For the text-containing cell, return its midpoint in [X, Y] coordinate format. 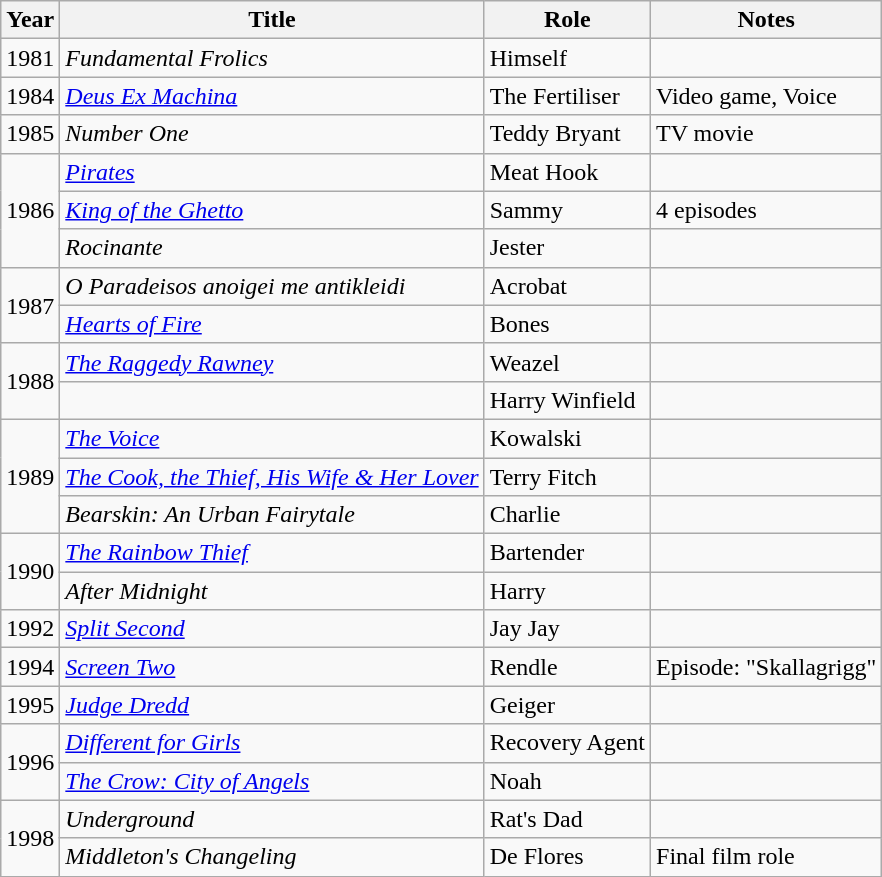
TV movie [766, 134]
Screen Two [272, 667]
4 episodes [766, 210]
1989 [30, 476]
The Raggedy Rawney [272, 362]
1994 [30, 667]
Final film role [766, 857]
1998 [30, 838]
Split Second [272, 629]
King of the Ghetto [272, 210]
The Fertiliser [567, 96]
Meat Hook [567, 172]
1984 [30, 96]
Jay Jay [567, 629]
1996 [30, 762]
1986 [30, 210]
Bearskin: An Urban Fairytale [272, 515]
Acrobat [567, 286]
Hearts of Fire [272, 324]
Noah [567, 781]
Different for Girls [272, 743]
1992 [30, 629]
Rocinante [272, 248]
Number One [272, 134]
Judge Dredd [272, 705]
Fundamental Frolics [272, 58]
Rendle [567, 667]
Rat's Dad [567, 819]
Himself [567, 58]
Notes [766, 20]
1995 [30, 705]
1985 [30, 134]
1988 [30, 381]
Deus Ex Machina [272, 96]
Middleton's Changeling [272, 857]
Pirates [272, 172]
Weazel [567, 362]
Jester [567, 248]
Title [272, 20]
The Cook, the Thief, His Wife & Her Lover [272, 477]
Episode: "Skallagrigg" [766, 667]
The Rainbow Thief [272, 553]
1981 [30, 58]
1987 [30, 305]
Video game, Voice [766, 96]
Bones [567, 324]
The Voice [272, 438]
Year [30, 20]
Charlie [567, 515]
Bartender [567, 553]
After Midnight [272, 591]
1990 [30, 572]
Harry [567, 591]
The Crow: City of Angels [272, 781]
O Paradeisos anoigei me antikleidi [272, 286]
Underground [272, 819]
De Flores [567, 857]
Geiger [567, 705]
Harry Winfield [567, 400]
Kowalski [567, 438]
Terry Fitch [567, 477]
Role [567, 20]
Sammy [567, 210]
Recovery Agent [567, 743]
Teddy Bryant [567, 134]
